Extract the (X, Y) coordinate from the center of the cell holding the provided text.  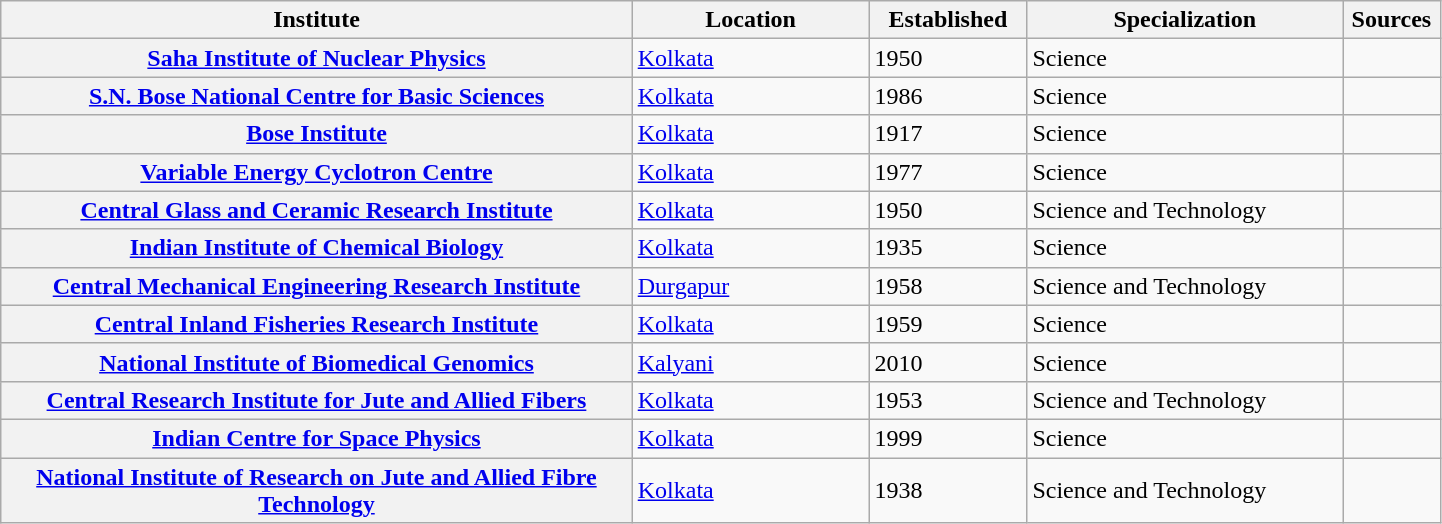
Durgapur (750, 286)
Central Research Institute for Jute and Allied Fibers (316, 400)
Indian Institute of Chemical Biology (316, 248)
Sources (1392, 20)
1938 (948, 490)
Location (750, 20)
Central Glass and Ceramic Research Institute (316, 210)
Saha Institute of Nuclear Physics (316, 58)
Kalyani (750, 362)
Central Inland Fisheries Research Institute (316, 324)
S.N. Bose National Centre for Basic Sciences (316, 96)
1958 (948, 286)
1953 (948, 400)
1935 (948, 248)
Indian Centre for Space Physics (316, 438)
Institute (316, 20)
2010 (948, 362)
Variable Energy Cyclotron Centre (316, 172)
National Institute of Biomedical Genomics (316, 362)
Bose Institute (316, 134)
1977 (948, 172)
1917 (948, 134)
National Institute of Research on Jute and Allied Fibre Technology (316, 490)
1959 (948, 324)
Specialization (1185, 20)
Central Mechanical Engineering Research Institute (316, 286)
Established (948, 20)
1986 (948, 96)
1999 (948, 438)
